Detect which cell encompasses the target text, then output its (X, Y) center coordinate. 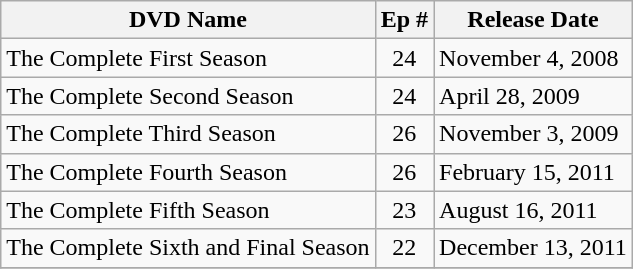
The Complete Sixth and Final Season (188, 248)
November 4, 2008 (534, 58)
22 (404, 248)
The Complete Second Season (188, 96)
The Complete First Season (188, 58)
November 3, 2009 (534, 134)
April 28, 2009 (534, 96)
23 (404, 210)
Release Date (534, 20)
The Complete Third Season (188, 134)
Ep # (404, 20)
DVD Name (188, 20)
February 15, 2011 (534, 172)
The Complete Fourth Season (188, 172)
August 16, 2011 (534, 210)
The Complete Fifth Season (188, 210)
December 13, 2011 (534, 248)
